Detect which cell encompasses the target text, then output its [x, y] center coordinate. 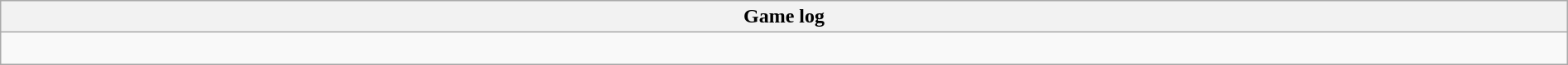
Game log [784, 17]
